Scan for the cell matching the given text and deliver its [X, Y] coordinate at center. 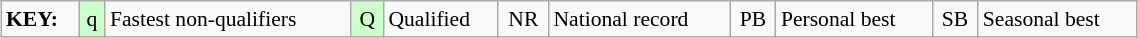
Personal best [854, 19]
Seasonal best [1058, 19]
q [92, 19]
SB [955, 19]
Q [367, 19]
KEY: [40, 19]
NR [523, 19]
PB [753, 19]
Qualified [440, 19]
National record [639, 19]
Fastest non-qualifiers [228, 19]
